Detect which cell encompasses the target text, then output its [X, Y] center coordinate. 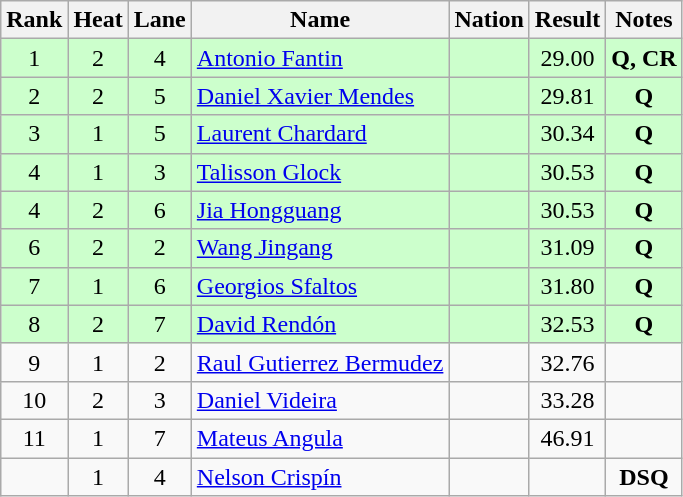
32.53 [567, 324]
Rank [34, 20]
Wang Jingang [320, 248]
Notes [644, 20]
David Rendón [320, 324]
29.00 [567, 58]
DSQ [644, 477]
Heat [98, 20]
Antonio Fantin [320, 58]
Talisson Glock [320, 172]
33.28 [567, 400]
11 [34, 438]
31.09 [567, 248]
Result [567, 20]
Nelson Crispín [320, 477]
29.81 [567, 96]
Daniel Xavier Mendes [320, 96]
30.34 [567, 134]
31.80 [567, 286]
Daniel Videira [320, 400]
9 [34, 362]
32.76 [567, 362]
Nation [489, 20]
46.91 [567, 438]
Q, CR [644, 58]
Jia Hongguang [320, 210]
Mateus Angula [320, 438]
Lane [160, 20]
Raul Gutierrez Bermudez [320, 362]
Name [320, 20]
Laurent Chardard [320, 134]
8 [34, 324]
10 [34, 400]
Georgios Sfaltos [320, 286]
